From the cell containing the given text, extract its center point as (x, y) coordinate. 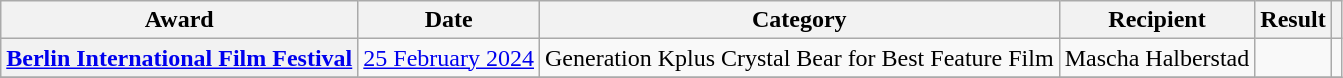
Recipient (1157, 20)
Mascha Halberstad (1157, 58)
Date (449, 20)
Generation Kplus Crystal Bear for Best Feature Film (800, 58)
25 February 2024 (449, 58)
Award (180, 20)
Berlin International Film Festival (180, 58)
Category (800, 20)
Result (1293, 20)
